Find where the given text appears and provide that cell's center as [x, y] coordinate. 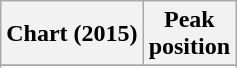
Peakposition [189, 34]
Chart (2015) [72, 34]
